Return [x, y] of the center of cell containing provided text 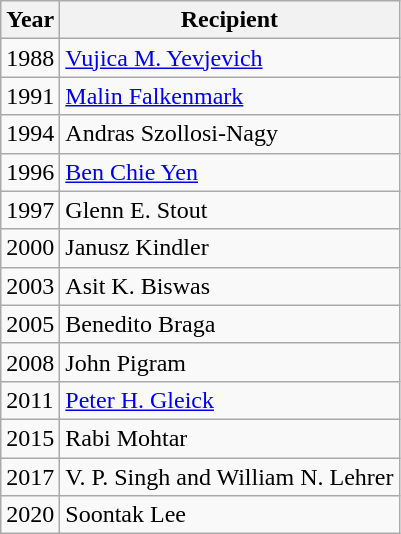
Ben Chie Yen [230, 172]
2015 [30, 438]
Peter H. Gleick [230, 400]
1996 [30, 172]
2017 [30, 477]
1988 [30, 58]
Glenn E. Stout [230, 210]
Janusz Kindler [230, 248]
V. P. Singh and William N. Lehrer [230, 477]
2008 [30, 362]
2020 [30, 515]
1994 [30, 134]
1997 [30, 210]
2000 [30, 248]
2005 [30, 324]
Year [30, 20]
Malin Falkenmark [230, 96]
Benedito Braga [230, 324]
Andras Szollosi-Nagy [230, 134]
Recipient [230, 20]
Vujica M. Yevjevich [230, 58]
2011 [30, 400]
1991 [30, 96]
Asit K. Biswas [230, 286]
Rabi Mohtar [230, 438]
2003 [30, 286]
Soontak Lee [230, 515]
John Pigram [230, 362]
